Scan for the cell matching the given text and deliver its [x, y] coordinate at center. 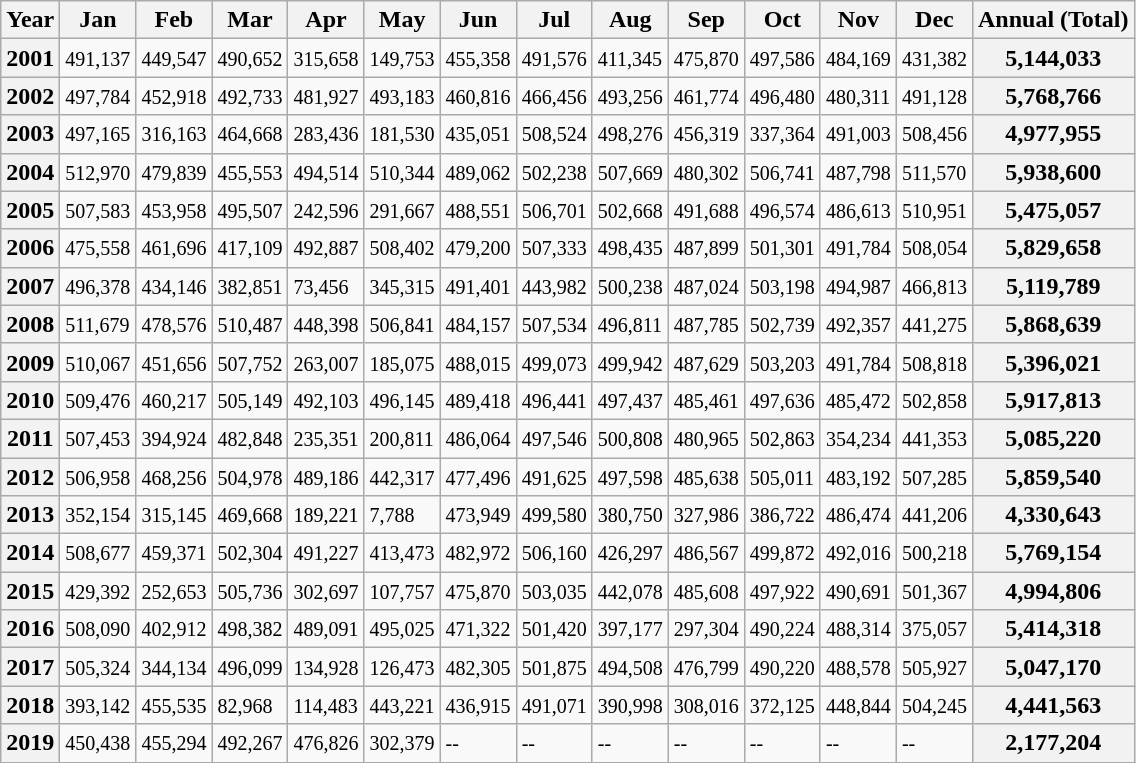
308,016 [706, 705]
443,982 [554, 286]
235,351 [326, 438]
263,007 [326, 362]
5,119,789 [1053, 286]
506,958 [98, 477]
5,917,813 [1053, 400]
5,396,021 [1053, 362]
504,978 [250, 477]
4,994,806 [1053, 591]
394,924 [174, 438]
436,915 [478, 705]
491,401 [478, 286]
486,474 [858, 515]
2016 [30, 629]
327,986 [706, 515]
492,887 [326, 248]
484,157 [478, 324]
5,829,658 [1053, 248]
107,757 [402, 591]
2014 [30, 553]
499,872 [782, 553]
2017 [30, 667]
508,090 [98, 629]
501,367 [934, 591]
489,186 [326, 477]
450,438 [98, 743]
397,177 [630, 629]
488,551 [478, 210]
315,658 [326, 58]
492,016 [858, 553]
2018 [30, 705]
449,547 [174, 58]
508,524 [554, 134]
126,473 [402, 667]
426,297 [630, 553]
411,345 [630, 58]
489,062 [478, 172]
473,949 [478, 515]
471,322 [478, 629]
498,276 [630, 134]
283,436 [326, 134]
494,987 [858, 286]
479,200 [478, 248]
487,629 [706, 362]
455,553 [250, 172]
511,570 [934, 172]
315,145 [174, 515]
2008 [30, 324]
500,808 [630, 438]
181,530 [402, 134]
2010 [30, 400]
505,736 [250, 591]
2003 [30, 134]
512,970 [98, 172]
352,154 [98, 515]
489,418 [478, 400]
491,128 [934, 96]
2011 [30, 438]
485,638 [706, 477]
508,402 [402, 248]
486,064 [478, 438]
482,848 [250, 438]
500,238 [630, 286]
455,358 [478, 58]
491,227 [326, 553]
2013 [30, 515]
386,722 [782, 515]
495,507 [250, 210]
Nov [858, 20]
134,928 [326, 667]
448,844 [858, 705]
491,576 [554, 58]
482,972 [478, 553]
507,534 [554, 324]
507,669 [630, 172]
451,656 [174, 362]
Year [30, 20]
485,461 [706, 400]
441,206 [934, 515]
500,218 [934, 553]
475,558 [98, 248]
482,305 [478, 667]
5,769,154 [1053, 553]
May [402, 20]
507,583 [98, 210]
297,304 [706, 629]
490,220 [782, 667]
460,816 [478, 96]
485,472 [858, 400]
476,826 [326, 743]
505,324 [98, 667]
5,938,600 [1053, 172]
242,596 [326, 210]
2009 [30, 362]
413,473 [402, 553]
487,899 [706, 248]
496,145 [402, 400]
506,741 [782, 172]
189,221 [326, 515]
459,371 [174, 553]
417,109 [250, 248]
499,942 [630, 362]
487,024 [706, 286]
491,688 [706, 210]
460,217 [174, 400]
504,245 [934, 705]
Mar [250, 20]
2006 [30, 248]
2001 [30, 58]
502,668 [630, 210]
461,696 [174, 248]
Jun [478, 20]
354,234 [858, 438]
487,785 [706, 324]
488,314 [858, 629]
501,301 [782, 248]
2004 [30, 172]
491,625 [554, 477]
466,456 [554, 96]
502,739 [782, 324]
2012 [30, 477]
5,868,639 [1053, 324]
393,142 [98, 705]
466,813 [934, 286]
390,998 [630, 705]
492,103 [326, 400]
502,304 [250, 553]
507,453 [98, 438]
506,160 [554, 553]
511,679 [98, 324]
344,134 [174, 667]
5,859,540 [1053, 477]
380,750 [630, 515]
2015 [30, 591]
503,203 [782, 362]
372,125 [782, 705]
502,858 [934, 400]
505,927 [934, 667]
469,668 [250, 515]
434,146 [174, 286]
494,514 [326, 172]
510,951 [934, 210]
Apr [326, 20]
503,198 [782, 286]
2,177,204 [1053, 743]
497,922 [782, 591]
496,099 [250, 667]
496,574 [782, 210]
481,927 [326, 96]
485,608 [706, 591]
498,382 [250, 629]
497,598 [630, 477]
498,435 [630, 248]
185,075 [402, 362]
497,546 [554, 438]
488,578 [858, 667]
431,382 [934, 58]
402,912 [174, 629]
501,420 [554, 629]
496,480 [782, 96]
442,078 [630, 591]
494,508 [630, 667]
4,441,563 [1053, 705]
507,285 [934, 477]
483,192 [858, 477]
505,149 [250, 400]
2007 [30, 286]
4,977,955 [1053, 134]
452,918 [174, 96]
507,752 [250, 362]
508,054 [934, 248]
490,652 [250, 58]
375,057 [934, 629]
491,137 [98, 58]
82,968 [250, 705]
502,238 [554, 172]
2002 [30, 96]
441,275 [934, 324]
506,841 [402, 324]
442,317 [402, 477]
Jan [98, 20]
478,576 [174, 324]
505,011 [782, 477]
5,085,220 [1053, 438]
484,169 [858, 58]
491,003 [858, 134]
499,073 [554, 362]
491,071 [554, 705]
441,353 [934, 438]
Jul [554, 20]
507,333 [554, 248]
506,701 [554, 210]
493,183 [402, 96]
496,378 [98, 286]
497,165 [98, 134]
429,392 [98, 591]
337,364 [782, 134]
492,733 [250, 96]
499,580 [554, 515]
490,224 [782, 629]
453,958 [174, 210]
435,051 [478, 134]
497,784 [98, 96]
497,437 [630, 400]
509,476 [98, 400]
382,851 [250, 286]
448,398 [326, 324]
508,456 [934, 134]
Feb [174, 20]
345,315 [402, 286]
455,294 [174, 743]
510,344 [402, 172]
495,025 [402, 629]
Oct [782, 20]
316,163 [174, 134]
492,357 [858, 324]
Aug [630, 20]
508,818 [934, 362]
302,379 [402, 743]
486,613 [858, 210]
496,441 [554, 400]
4,330,643 [1053, 515]
468,256 [174, 477]
73,456 [326, 286]
508,677 [98, 553]
5,414,318 [1053, 629]
7,788 [402, 515]
486,567 [706, 553]
497,586 [782, 58]
480,311 [858, 96]
497,636 [782, 400]
490,691 [858, 591]
510,487 [250, 324]
492,267 [250, 743]
302,697 [326, 591]
487,798 [858, 172]
Annual (Total) [1053, 20]
489,091 [326, 629]
5,144,033 [1053, 58]
488,015 [478, 362]
2005 [30, 210]
479,839 [174, 172]
464,668 [250, 134]
252,653 [174, 591]
149,753 [402, 58]
480,965 [706, 438]
291,667 [402, 210]
455,535 [174, 705]
Dec [934, 20]
456,319 [706, 134]
114,483 [326, 705]
5,475,057 [1053, 210]
503,035 [554, 591]
476,799 [706, 667]
200,811 [402, 438]
461,774 [706, 96]
443,221 [402, 705]
496,811 [630, 324]
2019 [30, 743]
477,496 [478, 477]
510,067 [98, 362]
501,875 [554, 667]
Sep [706, 20]
480,302 [706, 172]
5,047,170 [1053, 667]
493,256 [630, 96]
502,863 [782, 438]
5,768,766 [1053, 96]
